Detect which cell encompasses the target text, then output its [X, Y] center coordinate. 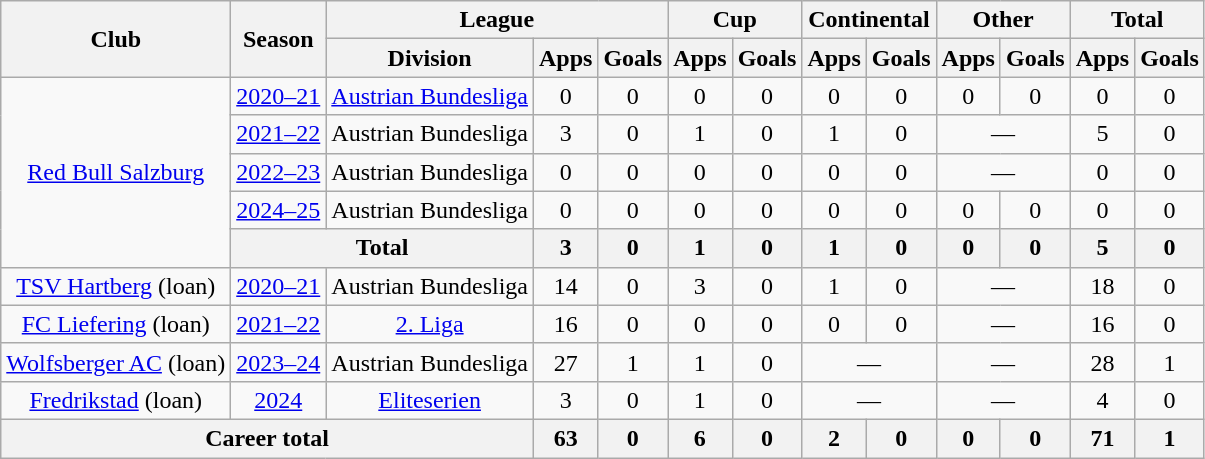
18 [1102, 286]
Continental [869, 20]
71 [1102, 438]
TSV Hartberg (loan) [116, 286]
League [497, 20]
4 [1102, 400]
Wolfsberger AC (loan) [116, 362]
2024 [278, 400]
Eliteserien [430, 400]
6 [700, 438]
FC Liefering (loan) [116, 324]
Red Bull Salzburg [116, 172]
Other [1003, 20]
Season [278, 39]
2. Liga [430, 324]
63 [565, 438]
Fredrikstad (loan) [116, 400]
Career total [268, 438]
27 [565, 362]
2024–25 [278, 210]
Cup [735, 20]
2 [834, 438]
Division [430, 58]
14 [565, 286]
2022–23 [278, 172]
2023–24 [278, 362]
Club [116, 39]
28 [1102, 362]
